Provide the [x, y] coordinate of the cell's center where the given text is located.  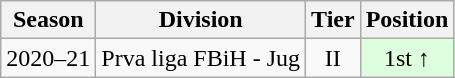
Division [201, 20]
Position [407, 20]
Tier [334, 20]
Season [48, 20]
2020–21 [48, 58]
II [334, 58]
Prva liga FBiH - Jug [201, 58]
1st ↑ [407, 58]
